From the cell containing the given text, extract its center point as [x, y] coordinate. 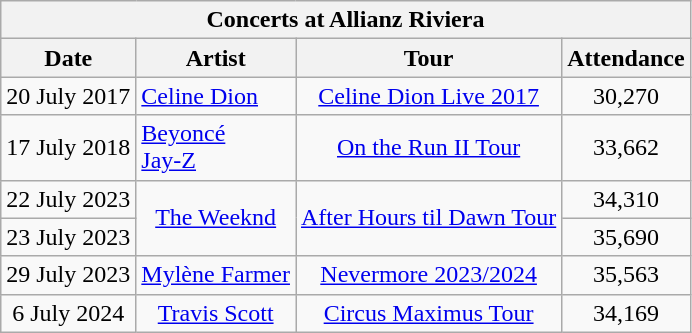
30,270 [626, 96]
Celine Dion Live 2017 [429, 96]
The Weeknd [216, 218]
Mylène Farmer [216, 275]
35,563 [626, 275]
Artist [216, 58]
20 July 2017 [68, 96]
6 July 2024 [68, 313]
After Hours til Dawn Tour [429, 218]
34,169 [626, 313]
23 July 2023 [68, 237]
29 July 2023 [68, 275]
BeyoncéJay-Z [216, 148]
Date [68, 58]
Celine Dion [216, 96]
Circus Maximus Tour [429, 313]
33,662 [626, 148]
Travis Scott [216, 313]
17 July 2018 [68, 148]
Nevermore 2023/2024 [429, 275]
Tour [429, 58]
34,310 [626, 199]
On the Run II Tour [429, 148]
22 July 2023 [68, 199]
35,690 [626, 237]
Attendance [626, 58]
Concerts at Allianz Riviera [346, 20]
